Pinpoint the cell where the given text exists, returning its [X, Y] midpoint coordinate. 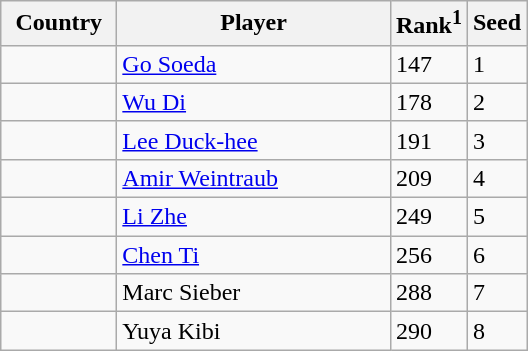
3 [496, 140]
2 [496, 102]
Go Soeda [254, 64]
178 [428, 102]
4 [496, 178]
8 [496, 331]
290 [428, 331]
Rank1 [428, 24]
Amir Weintraub [254, 178]
6 [496, 255]
5 [496, 217]
Marc Sieber [254, 293]
288 [428, 293]
209 [428, 178]
Chen Ti [254, 255]
Yuya Kibi [254, 331]
249 [428, 217]
7 [496, 293]
191 [428, 140]
Wu Di [254, 102]
Country [59, 24]
Seed [496, 24]
147 [428, 64]
256 [428, 255]
Player [254, 24]
Lee Duck-hee [254, 140]
Li Zhe [254, 217]
1 [496, 64]
